For the text-containing cell, return its midpoint in [x, y] coordinate format. 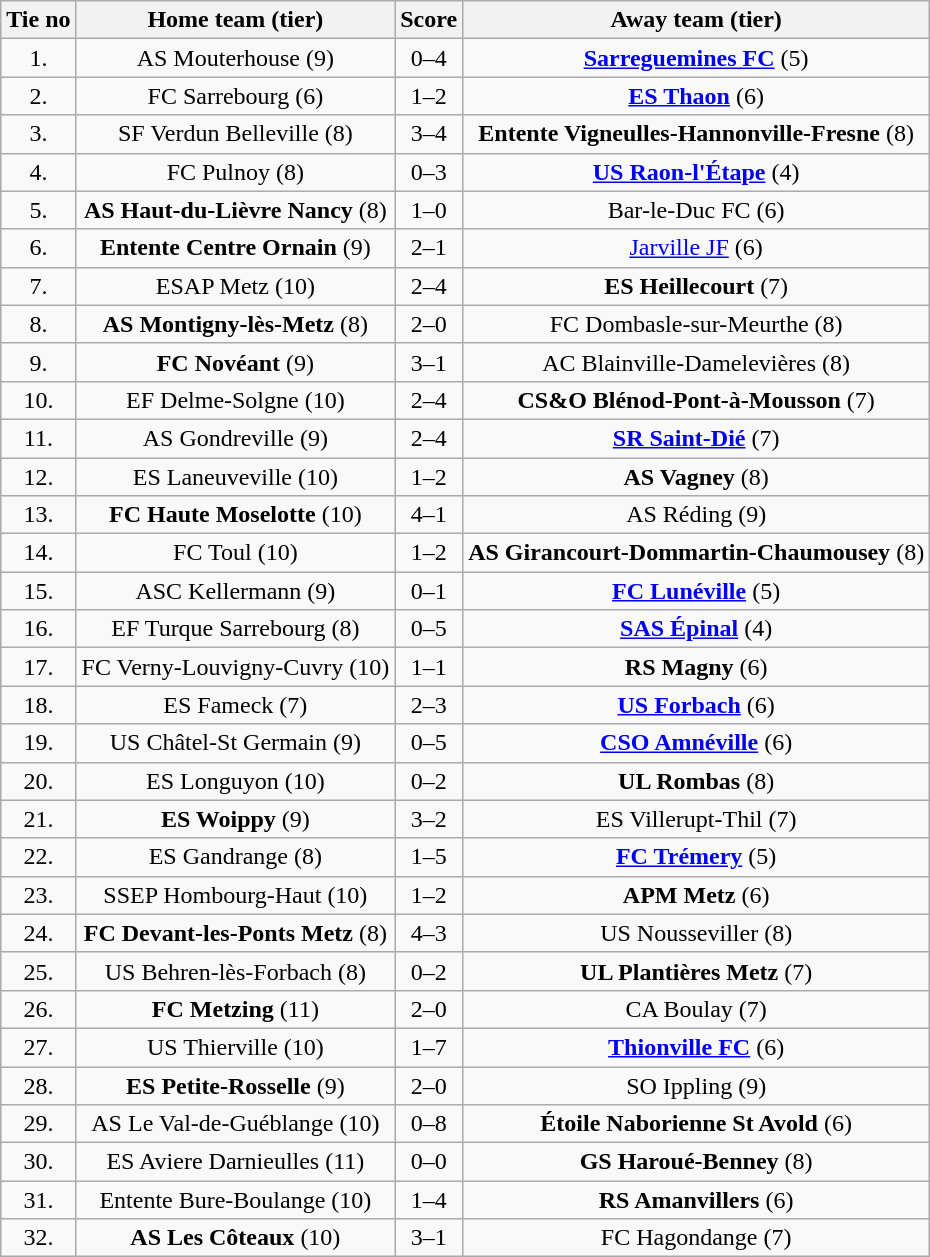
UL Plantières Metz (7) [696, 971]
AS Le Val-de-Guéblange (10) [236, 1124]
0–4 [429, 58]
FC Pulnoy (8) [236, 172]
FC Dombasle-sur-Meurthe (8) [696, 324]
UL Rombas (8) [696, 781]
0–0 [429, 1162]
ES Woippy (9) [236, 819]
14. [38, 553]
ES Petite-Rosselle (9) [236, 1085]
SAS Épinal (4) [696, 629]
EF Turque Sarrebourg (8) [236, 629]
9. [38, 362]
AS Les Côteaux (10) [236, 1238]
28. [38, 1085]
AS Montigny-lès-Metz (8) [236, 324]
CS&O Blénod-Pont-à-Mousson (7) [696, 400]
FC Metzing (11) [236, 1009]
ES Villerupt-Thil (7) [696, 819]
FC Devant-les-Ponts Metz (8) [236, 933]
ES Gandrange (8) [236, 857]
GS Haroué-Benney (8) [696, 1162]
4–3 [429, 933]
3. [38, 134]
SR Saint-Dié (7) [696, 438]
AS Gondreville (9) [236, 438]
1–0 [429, 210]
0–3 [429, 172]
10. [38, 400]
1–1 [429, 667]
26. [38, 1009]
Jarville JF (6) [696, 248]
Sarreguemines FC (5) [696, 58]
Entente Bure-Boulange (10) [236, 1200]
6. [38, 248]
7. [38, 286]
2. [38, 96]
CA Boulay (7) [696, 1009]
25. [38, 971]
APM Metz (6) [696, 895]
0–8 [429, 1124]
12. [38, 477]
FC Lunéville (5) [696, 591]
4. [38, 172]
ESAP Metz (10) [236, 286]
EF Delme-Solgne (10) [236, 400]
Bar-le-Duc FC (6) [696, 210]
AS Mouterhouse (9) [236, 58]
US Nousseviller (8) [696, 933]
1–4 [429, 1200]
ES Fameck (7) [236, 705]
27. [38, 1047]
FC Haute Moselotte (10) [236, 515]
2–3 [429, 705]
30. [38, 1162]
FC Novéant (9) [236, 362]
13. [38, 515]
AS Girancourt-Dommartin-Chaumousey (8) [696, 553]
US Behren-lès-Forbach (8) [236, 971]
US Châtel-St Germain (9) [236, 743]
ES Laneuveville (10) [236, 477]
29. [38, 1124]
ES Aviere Darnieulles (11) [236, 1162]
AC Blainville-Damelevières (8) [696, 362]
SF Verdun Belleville (8) [236, 134]
RS Amanvillers (6) [696, 1200]
Home team (tier) [236, 20]
8. [38, 324]
US Thierville (10) [236, 1047]
3–2 [429, 819]
2–1 [429, 248]
RS Magny (6) [696, 667]
Entente Centre Ornain (9) [236, 248]
4–1 [429, 515]
0–1 [429, 591]
SO Ippling (9) [696, 1085]
21. [38, 819]
20. [38, 781]
Away team (tier) [696, 20]
23. [38, 895]
22. [38, 857]
FC Verny-Louvigny-Cuvry (10) [236, 667]
32. [38, 1238]
AS Réding (9) [696, 515]
17. [38, 667]
ES Heillecourt (7) [696, 286]
FC Sarrebourg (6) [236, 96]
5. [38, 210]
1–5 [429, 857]
FC Trémery (5) [696, 857]
Score [429, 20]
FC Toul (10) [236, 553]
18. [38, 705]
31. [38, 1200]
11. [38, 438]
Entente Vigneulles-Hannonville-Fresne (8) [696, 134]
US Forbach (6) [696, 705]
SSEP Hombourg-Haut (10) [236, 895]
Thionville FC (6) [696, 1047]
24. [38, 933]
AS Vagney (8) [696, 477]
19. [38, 743]
1–7 [429, 1047]
Étoile Naborienne St Avold (6) [696, 1124]
16. [38, 629]
15. [38, 591]
AS Haut-du-Lièvre Nancy (8) [236, 210]
ES Longuyon (10) [236, 781]
Tie no [38, 20]
3–4 [429, 134]
CSO Amnéville (6) [696, 743]
1. [38, 58]
ASC Kellermann (9) [236, 591]
FC Hagondange (7) [696, 1238]
US Raon-l'Étape (4) [696, 172]
ES Thaon (6) [696, 96]
